Output the (x, y) coordinate of the center of the cell containing the given text.  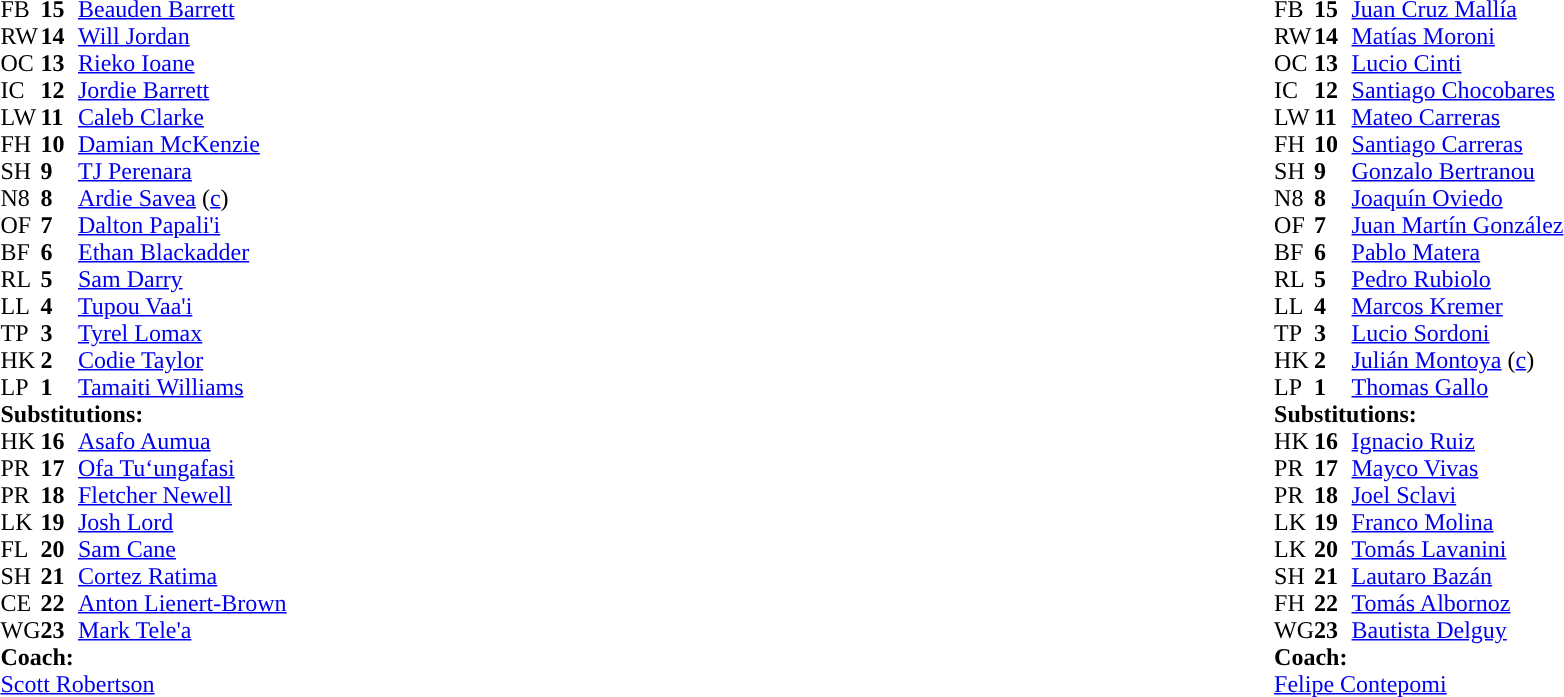
Lucio Cinti (1458, 64)
Juan Martín González (1458, 226)
Sam Cane (182, 550)
Gonzalo Bertranou (1458, 172)
Tomás Lavanini (1458, 550)
Lucio Sordoni (1458, 334)
Joel Sclavi (1458, 496)
Damian McKenzie (182, 144)
Codie Taylor (182, 360)
Mark Tele'a (182, 630)
FL (20, 550)
Scott Robertson (143, 684)
Ignacio Ruiz (1458, 442)
Tamaiti Williams (182, 388)
Tomás Albornoz (1458, 604)
Joaquín Oviedo (1458, 198)
Cortez Ratima (182, 576)
TJ Perenara (182, 172)
Dalton Papali'i (182, 226)
Ethan Blackadder (182, 252)
Will Jordan (182, 36)
Pedro Rubiolo (1458, 280)
Rieko Ioane (182, 64)
Ardie Savea (c) (182, 198)
Jordie Barrett (182, 90)
Thomas Gallo (1458, 388)
Marcos Kremer (1458, 306)
Caleb Clarke (182, 118)
Tupou Vaa'i (182, 306)
Josh Lord (182, 522)
Matías Moroni (1458, 36)
Mateo Carreras (1458, 118)
Mayco Vivas (1458, 468)
Santiago Chocobares (1458, 90)
Tyrel Lomax (182, 334)
Sam Darry (182, 280)
Pablo Matera (1458, 252)
Bautista Delguy (1458, 630)
Asafo Aumua (182, 442)
Fletcher Newell (182, 496)
Lautaro Bazán (1458, 576)
Santiago Carreras (1458, 144)
Franco Molina (1458, 522)
Julián Montoya (c) (1458, 360)
Ofa Tuʻungafasi (182, 468)
Anton Lienert-Brown (182, 604)
Felipe Contepomi (1418, 684)
CE (20, 604)
